Locate the cell with the specified text and output its (X, Y) center coordinate. 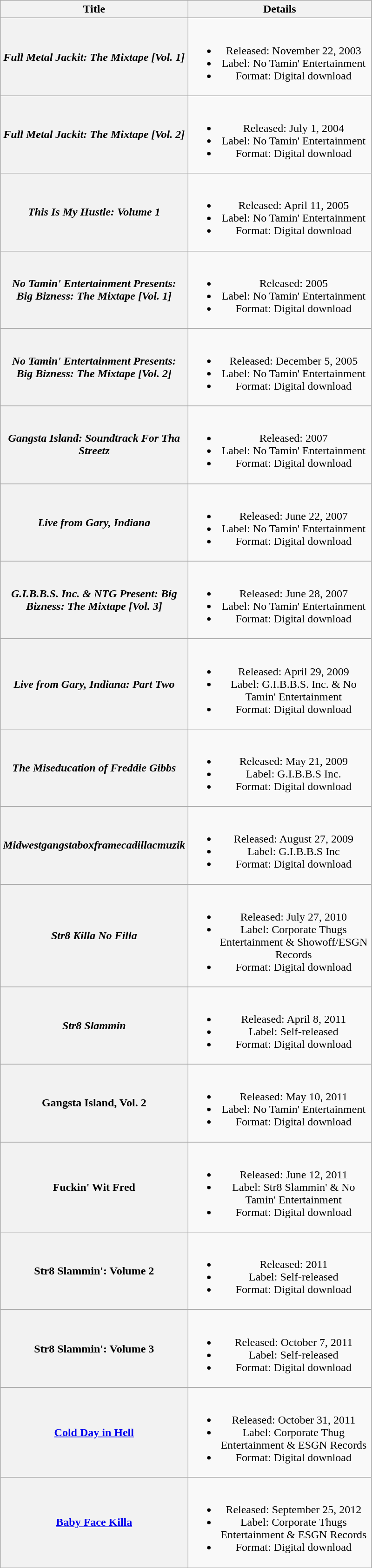
Released: April 29, 2009Label: G.I.B.B.S. Inc. & No Tamin' EntertainmentFormat: Digital download (280, 684)
Released: July 27, 2010Label: Corporate Thugs Entertainment & Showoff/ESGN RecordsFormat: Digital download (280, 935)
Midwestgangstaboxframecadillacmuzik (94, 845)
Released: September 25, 2012Label: Corporate Thugs Entertainment & ESGN RecordsFormat: Digital download (280, 1522)
Released: August 27, 2009Label: G.I.B.B.S IncFormat: Digital download (280, 845)
Full Metal Jackit: The Mixtape [Vol. 1] (94, 57)
Fuckin' Wit Fred (94, 1187)
Released: July 1, 2004Label: No Tamin' EntertainmentFormat: Digital download (280, 135)
Released: June 22, 2007Label: No Tamin' EntertainmentFormat: Digital download (280, 522)
Str8 Slammin': Volume 2 (94, 1271)
Title (94, 9)
Released: April 11, 2005Label: No Tamin' EntertainmentFormat: Digital download (280, 212)
Released: October 31, 2011Label: Corporate Thug Entertainment & ESGN RecordsFormat: Digital download (280, 1432)
Str8 Slammin': Volume 3 (94, 1349)
Gangsta Island, Vol. 2 (94, 1104)
The Miseducation of Freddie Gibbs (94, 767)
Released: April 8, 2011Label: Self-releasedFormat: Digital download (280, 1026)
Str8 Slammin (94, 1026)
No Tamin' Entertainment Presents: Big Bizness: The Mixtape [Vol. 2] (94, 367)
Released: December 5, 2005Label: No Tamin' EntertainmentFormat: Digital download (280, 367)
Released: 2005Label: No Tamin' EntertainmentFormat: Digital download (280, 290)
Released: 2011Label: Self-releasedFormat: Digital download (280, 1271)
G.I.B.B.S. Inc. & NTG Present: Big Bizness: The Mixtape [Vol. 3] (94, 600)
Released: May 10, 2011Label: No Tamin' EntertainmentFormat: Digital download (280, 1104)
Released: June 28, 2007Label: No Tamin' EntertainmentFormat: Digital download (280, 600)
Released: 2007Label: No Tamin' EntertainmentFormat: Digital download (280, 445)
Gangsta Island: Soundtrack For Tha Streetz (94, 445)
Details (280, 9)
Released: June 12, 2011Label: Str8 Slammin' & No Tamin' EntertainmentFormat: Digital download (280, 1187)
Released: May 21, 2009Label: G.I.B.B.S Inc.Format: Digital download (280, 767)
Cold Day in Hell (94, 1432)
No Tamin' Entertainment Presents: Big Bizness: The Mixtape [Vol. 1] (94, 290)
Live from Gary, Indiana: Part Two (94, 684)
Released: October 7, 2011Label: Self-releasedFormat: Digital download (280, 1349)
Released: November 22, 2003Label: No Tamin' EntertainmentFormat: Digital download (280, 57)
Full Metal Jackit: The Mixtape [Vol. 2] (94, 135)
Baby Face Killa (94, 1522)
Str8 Killa No Filla (94, 935)
This Is My Hustle: Volume 1 (94, 212)
Live from Gary, Indiana (94, 522)
